Determine the [x, y] coordinate at the center of the cell enclosing the given text.  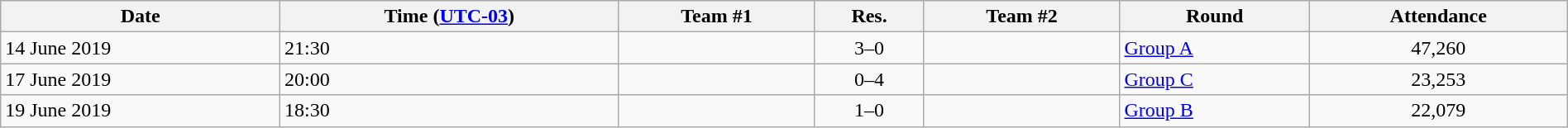
19 June 2019 [141, 111]
Time (UTC-03) [450, 17]
18:30 [450, 111]
20:00 [450, 79]
47,260 [1438, 48]
17 June 2019 [141, 79]
Res. [869, 17]
Team #1 [716, 17]
21:30 [450, 48]
Group A [1214, 48]
Attendance [1438, 17]
Group C [1214, 79]
Group B [1214, 111]
0–4 [869, 79]
14 June 2019 [141, 48]
22,079 [1438, 111]
3–0 [869, 48]
Date [141, 17]
Team #2 [1022, 17]
Round [1214, 17]
23,253 [1438, 79]
1–0 [869, 111]
